Return the (X, Y) coordinate for the center point of the cell that contains the specified text.  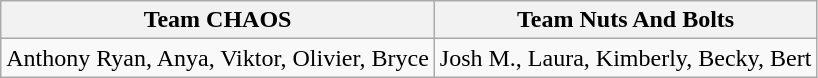
Team Nuts And Bolts (626, 20)
Anthony Ryan, Anya, Viktor, Olivier, Bryce (218, 58)
Team CHAOS (218, 20)
Josh M., Laura, Kimberly, Becky, Bert (626, 58)
